From the cell containing the given text, extract its center point as [X, Y] coordinate. 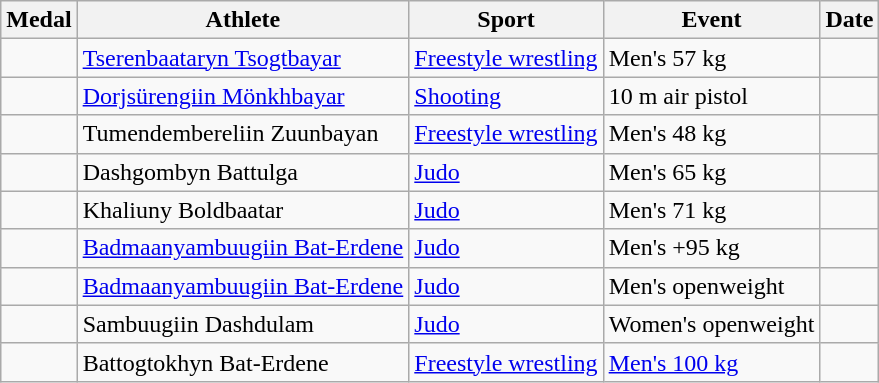
Medal [39, 20]
Men's 57 kg [712, 58]
Men's 48 kg [712, 134]
10 m air pistol [712, 96]
Dashgombyn Battulga [243, 172]
Men's 65 kg [712, 172]
Tserenbaataryn Tsogtbayar [243, 58]
Men's openweight [712, 286]
Men's +95 kg [712, 248]
Event [712, 20]
Dorjsürengiin Mönkhbayar [243, 96]
Men's 71 kg [712, 210]
Battogtokhyn Bat-Erdene [243, 362]
Shooting [506, 96]
Date [850, 20]
Women's openweight [712, 324]
Khaliuny Boldbaatar [243, 210]
Tumendembereliin Zuunbayan [243, 134]
Athlete [243, 20]
Sambuugiin Dashdulam [243, 324]
Sport [506, 20]
Men's 100 kg [712, 362]
